Output the [x, y] coordinate of the center of the cell containing the given text.  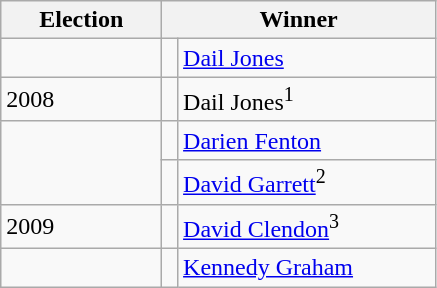
2009 [82, 226]
Kennedy Graham [307, 268]
Darien Fenton [307, 140]
David Clendon3 [307, 226]
Dail Jones1 [307, 100]
Election [82, 20]
Winner [299, 20]
David Garrett2 [307, 182]
Dail Jones [307, 58]
2008 [82, 100]
